Output the [x, y] coordinate of the center of the cell containing the given text.  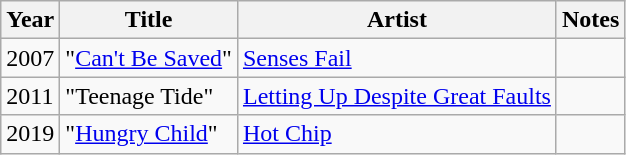
Hot Chip [396, 134]
Title [149, 20]
2011 [30, 96]
Artist [396, 20]
Year [30, 20]
Letting Up Despite Great Faults [396, 96]
2019 [30, 134]
Notes [590, 20]
"Can't Be Saved" [149, 58]
2007 [30, 58]
"Hungry Child" [149, 134]
Senses Fail [396, 58]
"Teenage Tide" [149, 96]
